Determine the (x, y) coordinate at the center of the cell enclosing the given text.  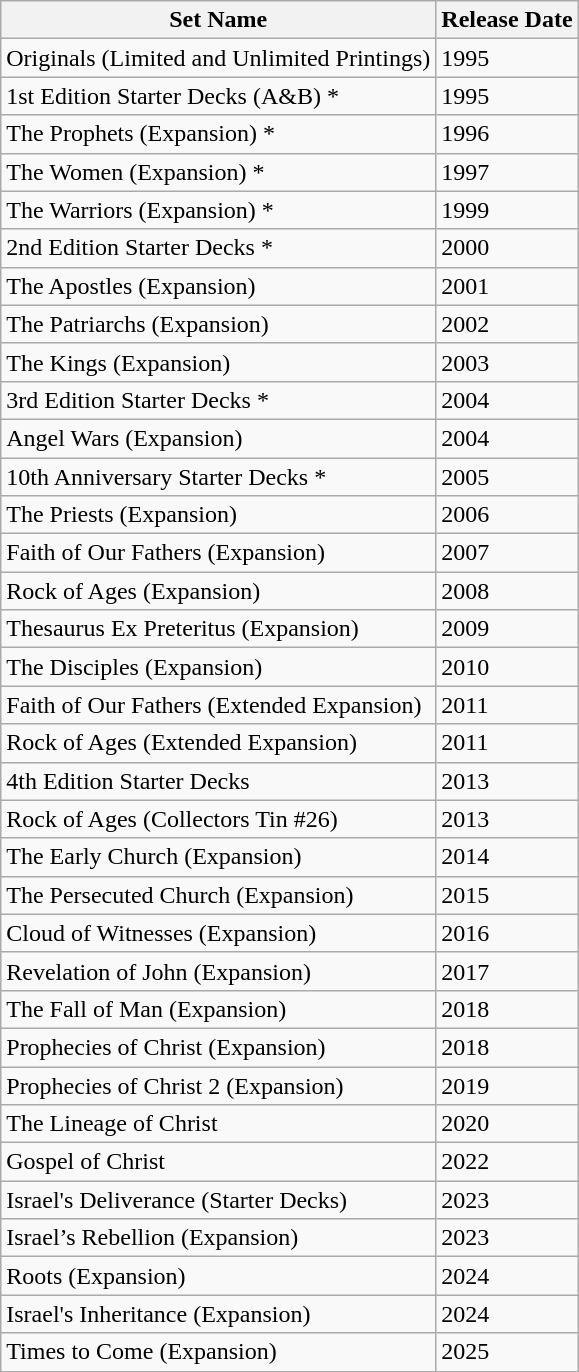
2006 (507, 515)
2007 (507, 553)
Times to Come (Expansion) (218, 1352)
2002 (507, 324)
10th Anniversary Starter Decks * (218, 477)
The Fall of Man (Expansion) (218, 1009)
2019 (507, 1085)
2009 (507, 629)
2000 (507, 248)
3rd Edition Starter Decks * (218, 400)
Angel Wars (Expansion) (218, 438)
Prophecies of Christ (Expansion) (218, 1047)
The Apostles (Expansion) (218, 286)
4th Edition Starter Decks (218, 781)
The Women (Expansion) * (218, 172)
Faith of Our Fathers (Extended Expansion) (218, 705)
2016 (507, 933)
Prophecies of Christ 2 (Expansion) (218, 1085)
1st Edition Starter Decks (A&B) * (218, 96)
2001 (507, 286)
2005 (507, 477)
The Persecuted Church (Expansion) (218, 895)
2010 (507, 667)
Israel's Deliverance (Starter Decks) (218, 1200)
Rock of Ages (Expansion) (218, 591)
Cloud of Witnesses (Expansion) (218, 933)
The Patriarchs (Expansion) (218, 324)
Set Name (218, 20)
2014 (507, 857)
Gospel of Christ (218, 1162)
2003 (507, 362)
The Early Church (Expansion) (218, 857)
Revelation of John (Expansion) (218, 971)
Rock of Ages (Extended Expansion) (218, 743)
The Priests (Expansion) (218, 515)
2008 (507, 591)
2025 (507, 1352)
Faith of Our Fathers (Expansion) (218, 553)
Originals (Limited and Unlimited Printings) (218, 58)
The Lineage of Christ (218, 1124)
Rock of Ages (Collectors Tin #26) (218, 819)
2020 (507, 1124)
Israel's Inheritance (Expansion) (218, 1314)
2017 (507, 971)
Thesaurus Ex Preteritus (Expansion) (218, 629)
The Kings (Expansion) (218, 362)
Israel’s Rebellion (Expansion) (218, 1238)
1996 (507, 134)
Roots (Expansion) (218, 1276)
2022 (507, 1162)
1999 (507, 210)
The Warriors (Expansion) * (218, 210)
1997 (507, 172)
2015 (507, 895)
The Disciples (Expansion) (218, 667)
2nd Edition Starter Decks * (218, 248)
The Prophets (Expansion) * (218, 134)
Release Date (507, 20)
